Return the (X, Y) coordinate for the center point of the cell that contains the specified text.  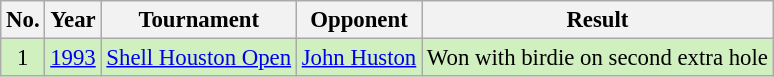
Won with birdie on second extra hole (598, 58)
John Huston (358, 58)
1993 (73, 58)
No. (23, 20)
Result (598, 20)
Tournament (198, 20)
Shell Houston Open (198, 58)
Opponent (358, 20)
Year (73, 20)
1 (23, 58)
